For the text-containing cell, return its midpoint in [X, Y] coordinate format. 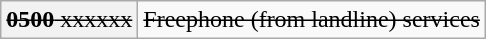
0500 xxxxxx [70, 20]
Freephone (from landline) services [312, 20]
